Return [X, Y] of the center of cell containing provided text 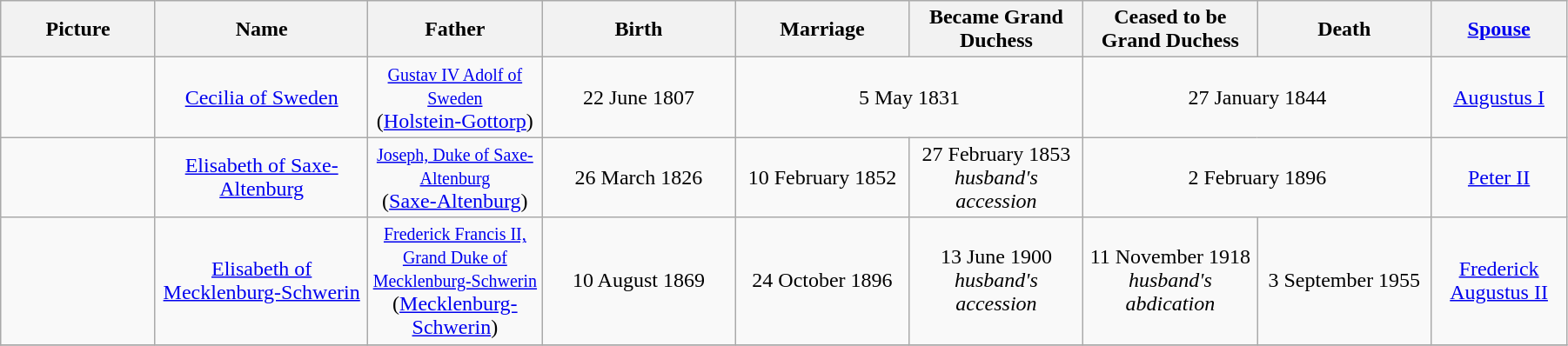
2 February 1896 [1257, 177]
Augustus I [1499, 97]
13 June 1900husband's accession [996, 281]
3 September 1955 [1344, 281]
Peter II [1499, 177]
Birth [639, 30]
11 November 1918husband's abdication [1170, 281]
27 February 1853husband's accession [996, 177]
10 February 1852 [822, 177]
Joseph, Duke of Saxe-Altenburg (Saxe-Altenburg) [455, 177]
Became Grand Duchess [996, 30]
5 May 1831 [909, 97]
Name [261, 30]
Frederick Francis II, Grand Duke of Mecklenburg-Schwerin (Mecklenburg-Schwerin) [455, 281]
Marriage [822, 30]
Elisabeth of Mecklenburg-Schwerin [261, 281]
Death [1344, 30]
Picture [78, 30]
24 October 1896 [822, 281]
Ceased to be Grand Duchess [1170, 30]
Spouse [1499, 30]
Frederick Augustus II [1499, 281]
22 June 1807 [639, 97]
26 March 1826 [639, 177]
27 January 1844 [1257, 97]
Elisabeth of Saxe-Altenburg [261, 177]
Father [455, 30]
Cecilia of Sweden [261, 97]
Gustav IV Adolf of Sweden (Holstein-Gottorp) [455, 97]
10 August 1869 [639, 281]
